Detect which cell encompasses the target text, then output its [x, y] center coordinate. 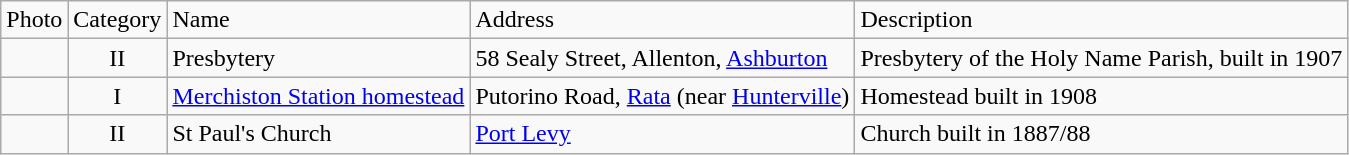
Port Levy [662, 134]
Name [318, 20]
Address [662, 20]
I [118, 96]
Church built in 1887/88 [1102, 134]
Presbytery [318, 58]
Category [118, 20]
Merchiston Station homestead [318, 96]
Homestead built in 1908 [1102, 96]
St Paul's Church [318, 134]
58 Sealy Street, Allenton, Ashburton [662, 58]
Presbytery of the Holy Name Parish, built in 1907 [1102, 58]
Description [1102, 20]
Photo [34, 20]
Putorino Road, Rata (near Hunterville) [662, 96]
